Identify which cell holds the provided text, then report its (x, y) central coordinate. 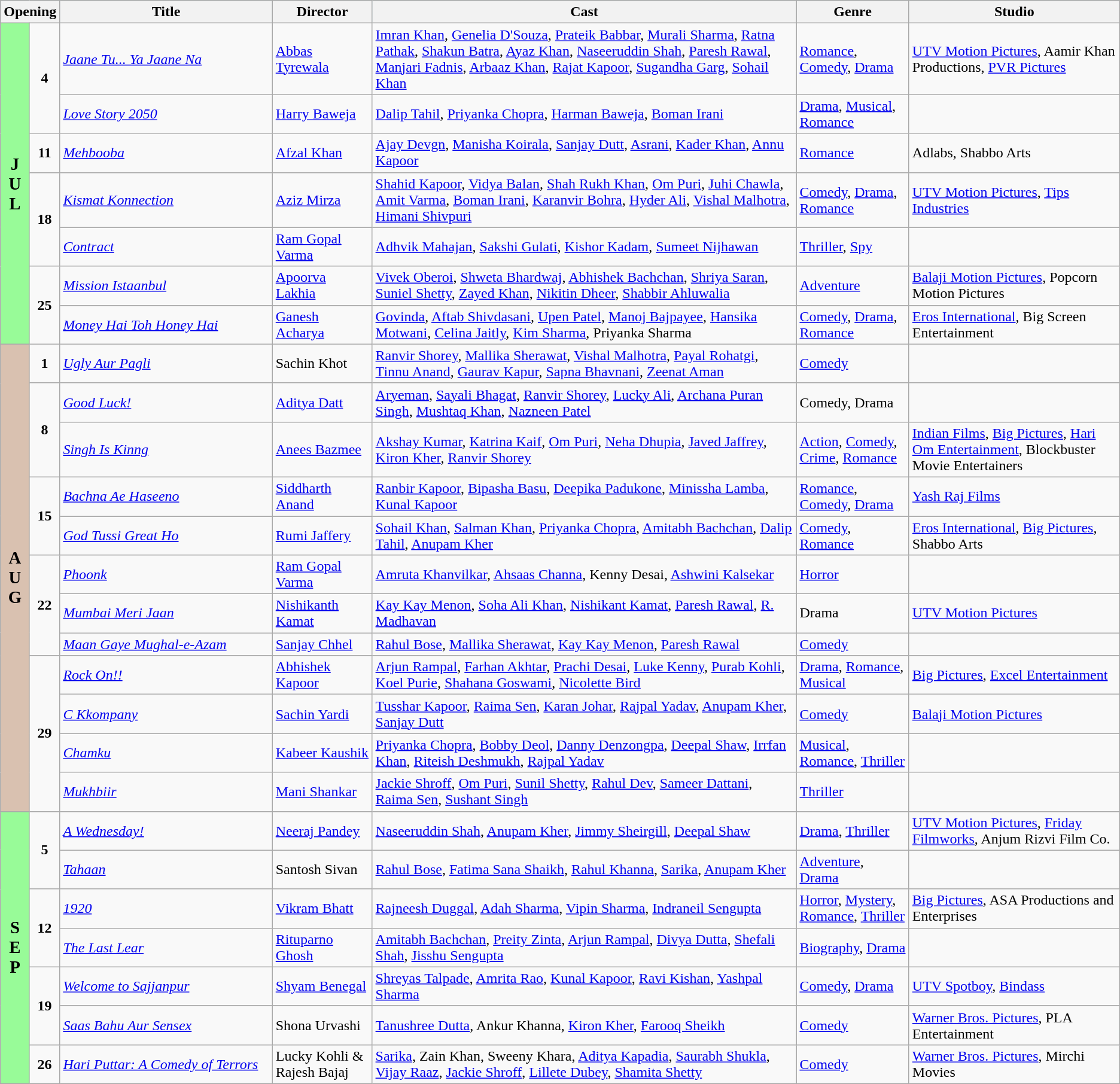
Santosh Sivan (322, 870)
Kay Kay Menon, Soha Ali Khan, Nishikant Kamat, Paresh Rawal, R. Madhavan (584, 614)
Hari Puttar: A Comedy of Terrors (166, 1064)
Rumi Jaffery (322, 535)
UTV Motion Pictures, Aamir Khan Productions, PVR Pictures (1014, 59)
Adhvik Mahajan, Sakshi Gulati, Kishor Kadam, Sumeet Nijhawan (584, 246)
4 (44, 78)
Love Story 2050 (166, 114)
UTV Motion Pictures (1014, 614)
Rock On!! (166, 675)
Mukhbiir (166, 792)
Adventure, Drama (853, 870)
Good Luck! (166, 402)
1 (44, 364)
Anees Bazmee (322, 449)
A Wednesday! (166, 830)
Priyanka Chopra, Bobby Deol, Danny Denzongpa, Deepal Shaw, Irrfan Khan, Riteish Deshmukh, Rajpal Yadav (584, 753)
Drama, Musical, Romance (853, 114)
Aditya Datt (322, 402)
Welcome to Sajjanpur (166, 986)
Ugly Aur Pagli (166, 364)
Yash Raj Films (1014, 497)
Drama, Thriller (853, 830)
Big Pictures, ASA Productions and Enterprises (1014, 908)
Shona Urvashi (322, 1025)
Rituparno Ghosh (322, 948)
Nishikanth Kamat (322, 614)
Musical, Romance, Thriller (853, 753)
Kabeer Kaushik (322, 753)
UTV Spotboy, Bindass (1014, 986)
Romance (853, 153)
Dalip Tahil, Priyanka Chopra, Harman Baweja, Boman Irani (584, 114)
Indian Films, Big Pictures, Hari Om Entertainment, Blockbuster Movie Entertainers (1014, 449)
Sachin Yardi (322, 714)
SEP (15, 948)
Warner Bros. Pictures, PLA Entertainment (1014, 1025)
Vikram Bhatt (322, 908)
Thriller (853, 792)
Aziz Mirza (322, 200)
Opening (30, 12)
8 (44, 430)
Drama, Romance, Musical (853, 675)
Kismat Konnection (166, 200)
Phoonk (166, 574)
Sarika, Zain Khan, Sweeny Khara, Aditya Kapadia, Saurabh Shukla, Vijay Raaz, Jackie Shroff, Lillete Dubey, Shamita Shetty (584, 1064)
Naseeruddin Shah, Anupam Kher, Jimmy Sheirgill, Deepal Shaw (584, 830)
12 (44, 928)
Rahul Bose, Mallika Sherawat, Kay Kay Menon, Paresh Rawal (584, 644)
22 (44, 605)
Title (166, 12)
Tanushree Dutta, Ankur Khanna, Kiron Kher, Farooq Sheikh (584, 1025)
Rajneesh Duggal, Adah Sharma, Vipin Sharma, Indraneil Sengupta (584, 908)
Ganesh Acharya (322, 324)
Sohail Khan, Salman Khan, Priyanka Chopra, Amitabh Bachchan, Dalip Tahil, Anupam Kher (584, 535)
Ranbir Kapoor, Bipasha Basu, Deepika Padukone, Minissha Lamba, Kunal Kapoor (584, 497)
Action, Comedy, Crime, Romance (853, 449)
Jaane Tu... Ya Jaane Na (166, 59)
UTV Motion Pictures, Friday Filmworks, Anjum Rizvi Film Co. (1014, 830)
Adlabs, Shabbo Arts (1014, 153)
18 (44, 219)
Genre (853, 12)
Shreyas Talpade, Amrita Rao, Kunal Kapoor, Ravi Kishan, Yashpal Sharma (584, 986)
Drama (853, 614)
Mani Shankar (322, 792)
Saas Bahu Aur Sensex (166, 1025)
Contract (166, 246)
The Last Lear (166, 948)
Rahul Bose, Fatima Sana Shaikh, Rahul Khanna, Sarika, Anupam Kher (584, 870)
AUG (15, 578)
God Tussi Great Ho (166, 535)
29 (44, 733)
Thriller, Spy (853, 246)
Director (322, 12)
Mehbooba (166, 153)
Govinda, Aftab Shivdasani, Upen Patel, Manoj Bajpayee, Hansika Motwani, Celina Jaitly, Kim Sharma, Priyanka Sharma (584, 324)
5 (44, 850)
Sanjay Chhel (322, 644)
Harry Baweja (322, 114)
Arjun Rampal, Farhan Akhtar, Prachi Desai, Luke Kenny, Purab Kohli, Koel Purie, Shahana Goswami, Nicolette Bird (584, 675)
26 (44, 1064)
Horror (853, 574)
Abhishek Kapoor (322, 675)
Sachin Khot (322, 364)
Horror, Mystery, Romance, Thriller (853, 908)
Shyam Benegal (322, 986)
Warner Bros. Pictures, Mirchi Movies (1014, 1064)
Biography, Drama (853, 948)
Mumbai Meri Jaan (166, 614)
25 (44, 305)
Comedy, Romance (853, 535)
Tusshar Kapoor, Raima Sen, Karan Johar, Rajpal Yadav, Anupam Kher, Sanjay Dutt (584, 714)
Bachna Ae Haseeno (166, 497)
Akshay Kumar, Katrina Kaif, Om Puri, Neha Dhupia, Javed Jaffrey, Kiron Kher, Ranvir Shorey (584, 449)
Adventure (853, 286)
Ajay Devgn, Manisha Koirala, Sanjay Dutt, Asrani, Kader Khan, Annu Kapoor (584, 153)
Eros International, Big Screen Entertainment (1014, 324)
Big Pictures, Excel Entertainment (1014, 675)
11 (44, 153)
Aryeman, Sayali Bhagat, Ranvir Shorey, Lucky Ali, Archana Puran Singh, Mushtaq Khan, Nazneen Patel (584, 402)
UTV Motion Pictures, Tips Industries (1014, 200)
Chamku (166, 753)
1920 (166, 908)
Neeraj Pandey (322, 830)
15 (44, 516)
Jackie Shroff, Om Puri, Sunil Shetty, Rahul Dev, Sameer Dattani, Raima Sen, Sushant Singh (584, 792)
Cast (584, 12)
Vivek Oberoi, Shweta Bhardwaj, Abhishek Bachchan, Shriya Saran, Suniel Shetty, Zayed Khan, Nikitin Dheer, Shabbir Ahluwalia (584, 286)
Siddharth Anand (322, 497)
Singh Is Kinng (166, 449)
Maan Gaye Mughal-e-Azam (166, 644)
Ranvir Shorey, Mallika Sherawat, Vishal Malhotra, Payal Rohatgi, Tinnu Anand, Gaurav Kapur, Sapna Bhavnani, Zeenat Aman (584, 364)
Tahaan (166, 870)
Afzal Khan (322, 153)
19 (44, 1006)
Amruta Khanvilkar, Ahsaas Channa, Kenny Desai, Ashwini Kalsekar (584, 574)
JUL (15, 184)
Eros International, Big Pictures, Shabbo Arts (1014, 535)
Balaji Motion Pictures (1014, 714)
Lucky Kohli & Rajesh Bajaj (322, 1064)
Apoorva Lakhia (322, 286)
Studio (1014, 12)
C Kkompany (166, 714)
Mission Istaanbul (166, 286)
Money Hai Toh Honey Hai (166, 324)
Amitabh Bachchan, Preity Zinta, Arjun Rampal, Divya Dutta, Shefali Shah, Jisshu Sengupta (584, 948)
Balaji Motion Pictures, Popcorn Motion Pictures (1014, 286)
Abbas Tyrewala (322, 59)
